Pinpoint the cell where the given text exists, returning its (X, Y) midpoint coordinate. 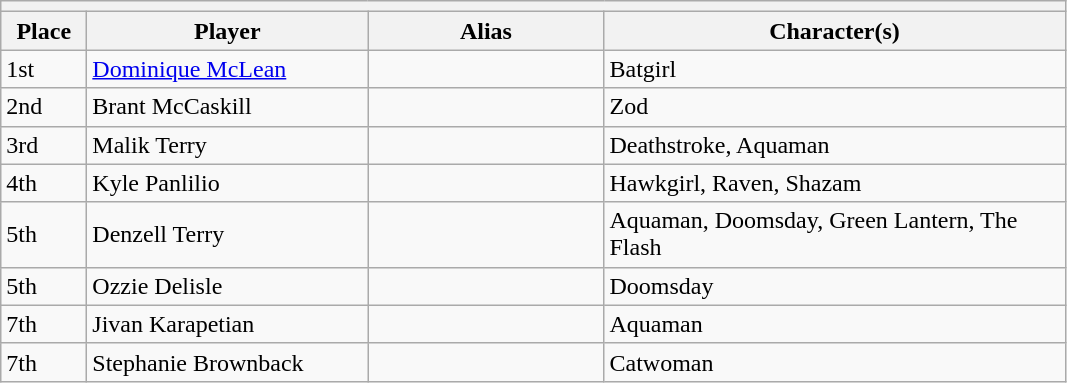
Jivan Karapetian (228, 324)
Doomsday (834, 286)
Kyle Panlilio (228, 183)
Character(s) (834, 31)
2nd (44, 107)
Ozzie Delisle (228, 286)
3rd (44, 145)
Aquaman, Doomsday, Green Lantern, The Flash (834, 234)
Catwoman (834, 362)
Brant McCaskill (228, 107)
Dominique McLean (228, 69)
Place (44, 31)
Batgirl (834, 69)
Aquaman (834, 324)
Zod (834, 107)
Denzell Terry (228, 234)
Malik Terry (228, 145)
1st (44, 69)
Player (228, 31)
Hawkgirl, Raven, Shazam (834, 183)
4th (44, 183)
Deathstroke, Aquaman (834, 145)
Stephanie Brownback (228, 362)
Alias (486, 31)
